Extract the [X, Y] coordinate from the center of the cell holding the provided text.  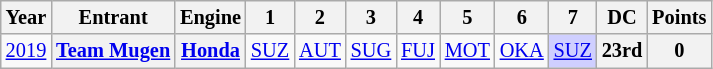
MOT [468, 51]
FUJ [418, 51]
2 [320, 17]
3 [371, 17]
AUT [320, 51]
Entrant [113, 17]
1 [270, 17]
7 [573, 17]
4 [418, 17]
OKA [522, 51]
5 [468, 17]
Honda [210, 51]
Engine [210, 17]
6 [522, 17]
23rd [622, 51]
Points [679, 17]
Team Mugen [113, 51]
DC [622, 17]
0 [679, 51]
Year [26, 17]
SUG [371, 51]
2019 [26, 51]
